Return (X, Y) of the center of cell containing provided text 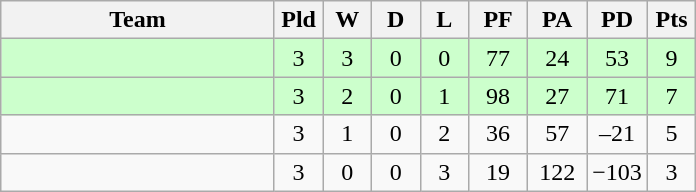
PD (618, 20)
71 (618, 96)
−103 (618, 172)
36 (498, 134)
24 (558, 58)
9 (672, 58)
W (348, 20)
53 (618, 58)
122 (558, 172)
27 (558, 96)
77 (498, 58)
5 (672, 134)
L (444, 20)
98 (498, 96)
7 (672, 96)
PA (558, 20)
19 (498, 172)
Pts (672, 20)
D (396, 20)
57 (558, 134)
Team (138, 20)
–21 (618, 134)
PF (498, 20)
Pld (298, 20)
